Provide the [X, Y] coordinate of the cell's center where the given text is located.  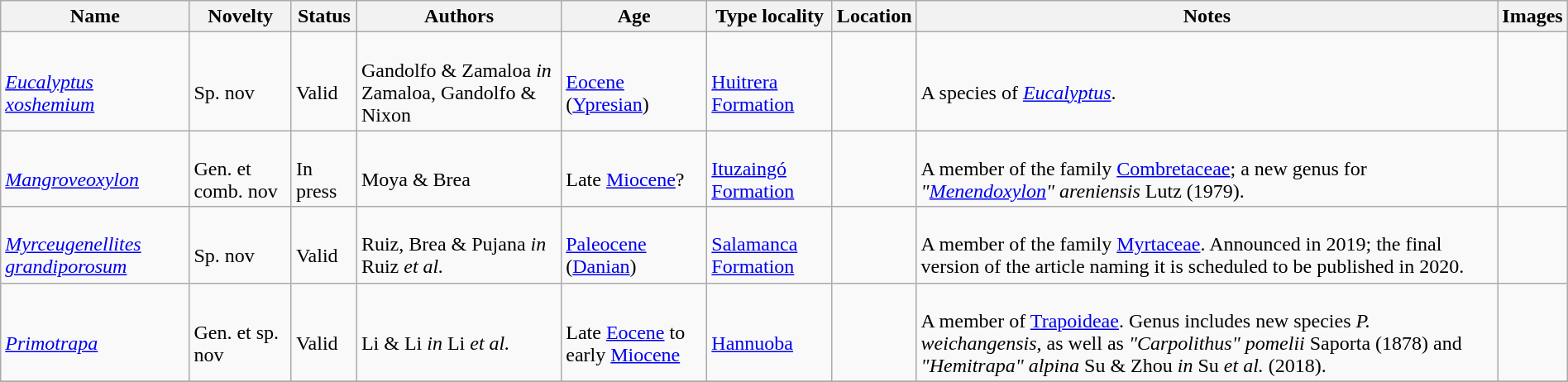
A species of Eucalyptus. [1207, 81]
Authors [458, 17]
Ituzaingó Formation [770, 169]
Gen. et comb. nov [240, 169]
Late Eocene to early Miocene [634, 332]
Moya & Brea [458, 169]
Late Miocene? [634, 169]
Myrceugenellites grandiporosum [95, 245]
Paleocene (Danian) [634, 245]
Gandolfo & Zamaloa in Zamaloa, Gandolfo & Nixon [458, 81]
Salamanca Formation [770, 245]
Images [1532, 17]
Primotrapa [95, 332]
Eocene (Ypresian) [634, 81]
Age [634, 17]
Type locality [770, 17]
Hannuoba [770, 332]
Name [95, 17]
A member of the family Myrtaceae. Announced in 2019; the final version of the article naming it is scheduled to be published in 2020. [1207, 245]
In press [324, 169]
A member of the family Combretaceae; a new genus for "Menendoxylon" areniensis Lutz (1979). [1207, 169]
Status [324, 17]
Mangroveoxylon [95, 169]
Eucalyptus xoshemium [95, 81]
Gen. et sp. nov [240, 332]
Huitrera Formation [770, 81]
Location [874, 17]
Li & Li in Li et al. [458, 332]
Novelty [240, 17]
Notes [1207, 17]
Ruiz, Brea & Pujana in Ruiz et al. [458, 245]
